Locate the cell with the specified text and output its [x, y] center coordinate. 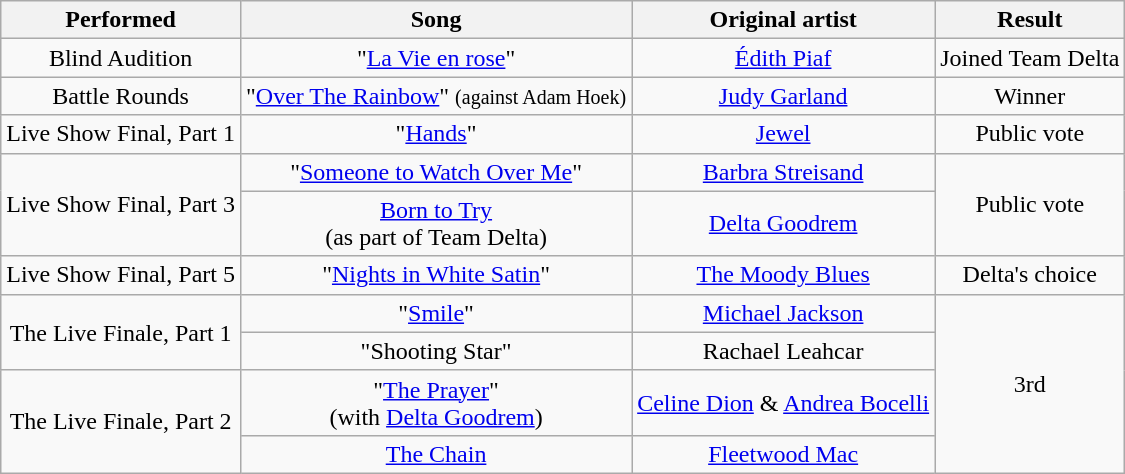
Live Show Final, Part 5 [121, 275]
Result [1030, 20]
Joined Team Delta [1030, 58]
"La Vie en rose" [436, 58]
"Hands" [436, 134]
The Live Finale, Part 1 [121, 332]
Battle Rounds [121, 96]
Song [436, 20]
Live Show Final, Part 1 [121, 134]
Delta's choice [1030, 275]
Rachael Leahcar [784, 351]
Blind Audition [121, 58]
Born to Try(as part of Team Delta) [436, 224]
Édith Piaf [784, 58]
"Someone to Watch Over Me" [436, 172]
The Chain [436, 454]
3rd [1030, 384]
Jewel [784, 134]
Fleetwood Mac [784, 454]
"Nights in White Satin" [436, 275]
Original artist [784, 20]
Celine Dion & Andrea Bocelli [784, 402]
"Over The Rainbow" (against Adam Hoek) [436, 96]
The Moody Blues [784, 275]
"Shooting Star" [436, 351]
Performed [121, 20]
The Live Finale, Part 2 [121, 422]
Michael Jackson [784, 313]
Live Show Final, Part 3 [121, 204]
Barbra Streisand [784, 172]
"The Prayer" (with Delta Goodrem) [436, 402]
Judy Garland [784, 96]
"Smile" [436, 313]
Delta Goodrem [784, 224]
Winner [1030, 96]
